From the cell containing the given text, extract its center point as (X, Y) coordinate. 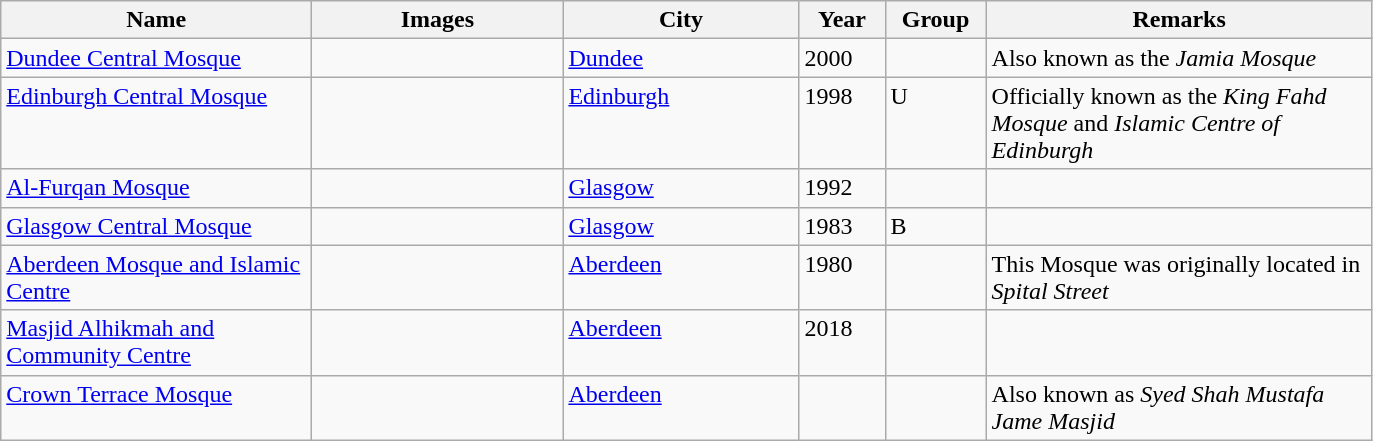
Al-Furqan Mosque (156, 188)
1992 (842, 188)
Name (156, 20)
Crown Terrace Mosque (156, 408)
Also known as Syed Shah Mustafa Jame Masjid (1179, 408)
Edinburgh Central Mosque (156, 123)
Images (438, 20)
1998 (842, 123)
Remarks (1179, 20)
Year (842, 20)
1983 (842, 226)
Officially known as the King Fahd Mosque and Islamic Centre of Edinburgh (1179, 123)
U (936, 123)
Glasgow Central Mosque (156, 226)
Dundee Central Mosque (156, 58)
Also known as the Jamia Mosque (1179, 58)
This Mosque was originally located in Spital Street (1179, 278)
Masjid Alhikmah and Community Centre (156, 342)
2018 (842, 342)
Edinburgh (681, 123)
Aberdeen Mosque and Islamic Centre (156, 278)
B (936, 226)
1980 (842, 278)
2000 (842, 58)
Dundee (681, 58)
City (681, 20)
Group (936, 20)
